Return the [X, Y] coordinate for the center point of the cell that contains the specified text.  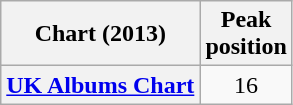
Chart (2013) [100, 34]
16 [246, 85]
Peakposition [246, 34]
UK Albums Chart [100, 85]
